Determine the [x, y] coordinate at the center of the cell enclosing the given text.  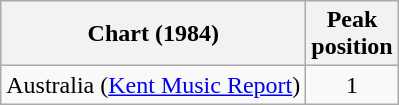
Peakposition [352, 34]
Chart (1984) [154, 34]
Australia (Kent Music Report) [154, 85]
1 [352, 85]
